Locate the cell with the specified text and output its (X, Y) center coordinate. 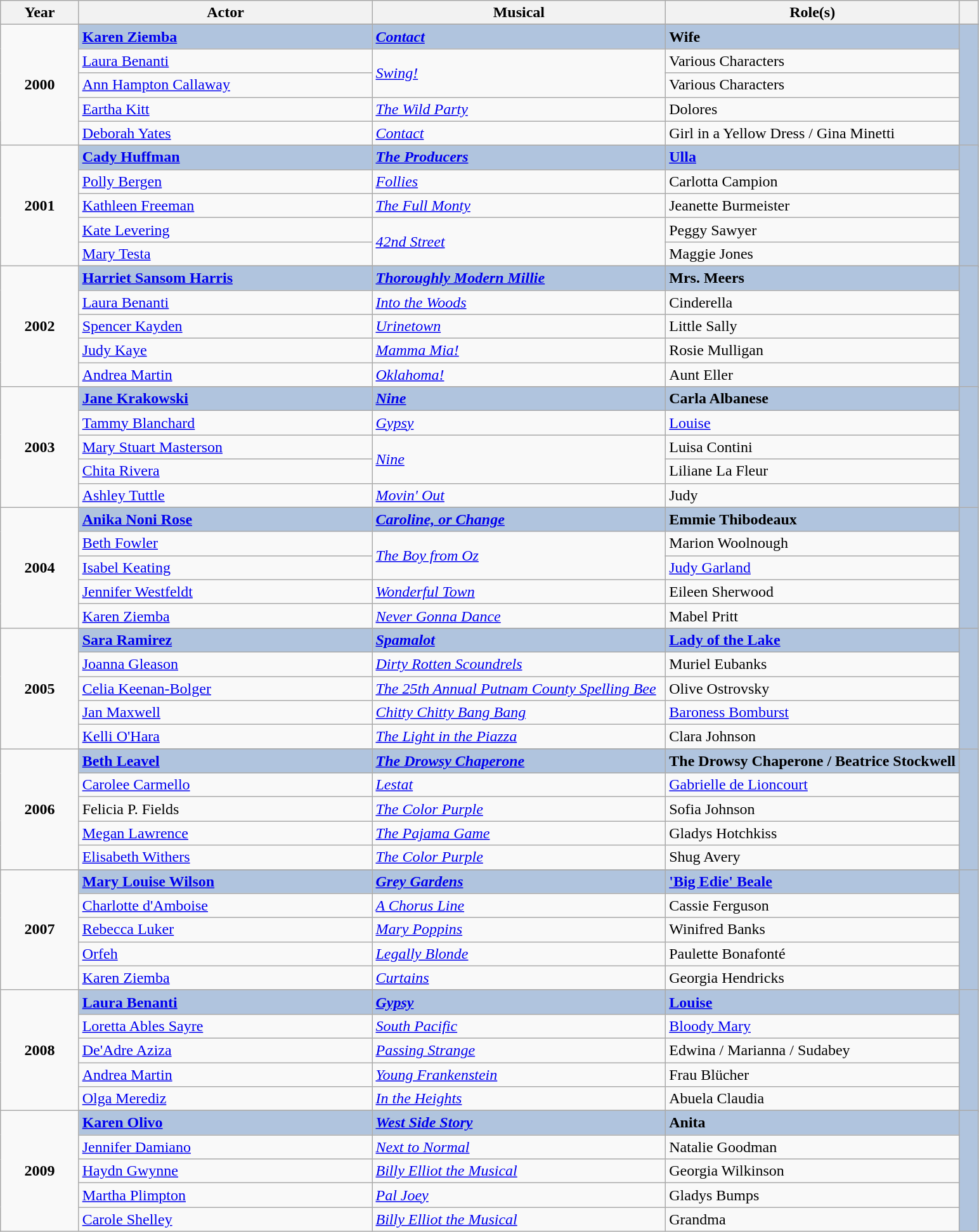
Dirty Rotten Scoundrels (519, 664)
Year (39, 13)
Eartha Kitt (226, 109)
Georgia Wilkinson (813, 1171)
Eileen Sherwood (813, 592)
Maggie Jones (813, 254)
A Chorus Line (519, 905)
Natalie Goodman (813, 1147)
Paulette Bonafonté (813, 954)
Karen Olivo (226, 1123)
De'Adre Aziza (226, 1050)
Mrs. Meers (813, 278)
Mary Testa (226, 254)
2007 (39, 930)
Jan Maxwell (226, 713)
Jennifer Westfeldt (226, 592)
2004 (39, 567)
Olive Ostrovsky (813, 688)
Winifred Banks (813, 930)
Megan Lawrence (226, 833)
Gladys Hotchkiss (813, 833)
Carolee Carmello (226, 785)
Judy Garland (813, 567)
Sofia Johnson (813, 809)
Georgia Hendricks (813, 978)
Follies (519, 181)
Judy Kaye (226, 351)
Isabel Keating (226, 567)
Caroline, or Change (519, 519)
Luisa Contini (813, 447)
42nd Street (519, 242)
Spencer Kayden (226, 327)
Muriel Eubanks (813, 664)
'Big Edie' Beale (813, 881)
2001 (39, 205)
Carla Albanese (813, 399)
Baroness Bomburst (813, 713)
Anika Noni Rose (226, 519)
Ulla (813, 157)
The Producers (519, 157)
The Drowsy Chaperone (519, 761)
The Boy from Oz (519, 555)
Pal Joey (519, 1195)
Peggy Sawyer (813, 230)
Chita Rivera (226, 471)
Into the Woods (519, 302)
Spamalot (519, 640)
Aunt Eller (813, 375)
Olga Merediz (226, 1099)
Sara Ramirez (226, 640)
In the Heights (519, 1099)
Gladys Bumps (813, 1195)
Mamma Mia! (519, 351)
Mary Poppins (519, 930)
Mary Louise Wilson (226, 881)
2002 (39, 326)
Jeanette Burmeister (813, 205)
Edwina / Marianna / Sudabey (813, 1050)
Ann Hampton Callaway (226, 85)
Shug Avery (813, 857)
Actor (226, 13)
Jennifer Damiano (226, 1147)
Gabrielle de Lioncourt (813, 785)
The Pajama Game (519, 833)
Kelli O'Hara (226, 737)
West Side Story (519, 1123)
The Wild Party (519, 109)
The Full Monty (519, 205)
Marion Woolnough (813, 543)
Urinetown (519, 327)
Frau Blücher (813, 1075)
Martha Plimpton (226, 1195)
Ashley Tuttle (226, 495)
Joanna Gleason (226, 664)
2008 (39, 1050)
Kathleen Freeman (226, 205)
Deborah Yates (226, 133)
Girl in a Yellow Dress / Gina Minetti (813, 133)
Charlotte d'Amboise (226, 905)
Wife (813, 37)
2006 (39, 809)
Musical (519, 13)
Emmie Thibodeaux (813, 519)
Rosie Mulligan (813, 351)
The 25th Annual Putnam County Spelling Bee (519, 688)
Harriet Sansom Harris (226, 278)
Grandma (813, 1219)
Jane Krakowski (226, 399)
Wonderful Town (519, 592)
2003 (39, 447)
The Light in the Piazza (519, 737)
Lestat (519, 785)
Beth Fowler (226, 543)
Orfeh (226, 954)
Beth Leavel (226, 761)
Legally Blonde (519, 954)
Grey Gardens (519, 881)
South Pacific (519, 1026)
Never Gonna Dance (519, 616)
Anita (813, 1123)
Bloody Mary (813, 1026)
Cassie Ferguson (813, 905)
Lady of the Lake (813, 640)
Young Frankenstein (519, 1075)
Thoroughly Modern Millie (519, 278)
Swing! (519, 73)
Loretta Ables Sayre (226, 1026)
Mary Stuart Masterson (226, 447)
Abuela Claudia (813, 1099)
Next to Normal (519, 1147)
Carole Shelley (226, 1219)
Tammy Blanchard (226, 423)
2000 (39, 85)
Elisabeth Withers (226, 857)
2009 (39, 1171)
Clara Johnson (813, 737)
Kate Levering (226, 230)
Judy (813, 495)
Polly Bergen (226, 181)
Carlotta Campion (813, 181)
Rebecca Luker (226, 930)
Movin' Out (519, 495)
The Drowsy Chaperone / Beatrice Stockwell (813, 761)
Little Sally (813, 327)
Liliane La Fleur (813, 471)
Role(s) (813, 13)
Dolores (813, 109)
Cinderella (813, 302)
Haydn Gwynne (226, 1171)
Passing Strange (519, 1050)
Felicia P. Fields (226, 809)
2005 (39, 688)
Curtains (519, 978)
Mabel Pritt (813, 616)
Celia Keenan-Bolger (226, 688)
Cady Huffman (226, 157)
Oklahoma! (519, 375)
Chitty Chitty Bang Bang (519, 713)
